Provide the (x, y) coordinate of the cell's center where the given text is located.  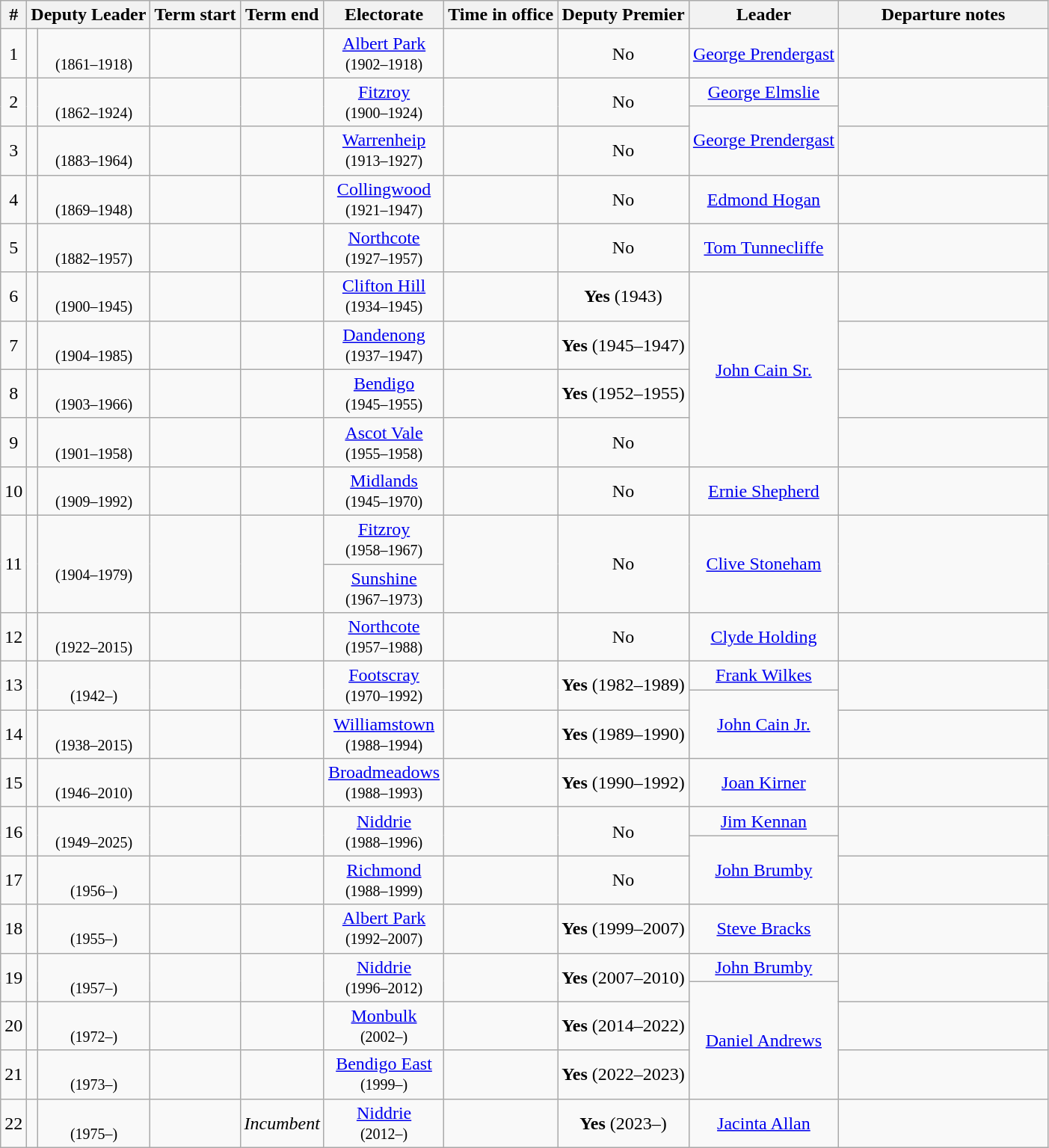
22 (13, 1123)
Jim Kennan (763, 821)
(1900–1945) (93, 296)
20 (13, 1025)
Broadmeadows(1988–1993) (384, 783)
Yes (1952–1955) (624, 393)
19 (13, 978)
Jacinta Allan (763, 1123)
Edmond Hogan (763, 199)
6 (13, 296)
(1901–1958) (93, 442)
2 (13, 102)
(1909–1992) (93, 490)
18 (13, 928)
John Cain Jr. (763, 724)
Electorate (384, 15)
16 (13, 831)
(1955–) (93, 928)
Incumbent (282, 1123)
Yes (2022–2023) (624, 1075)
12 (13, 637)
(1972–) (93, 1025)
Deputy Premier (624, 15)
# (13, 15)
(1942–) (93, 686)
Frank Wilkes (763, 676)
(1946–2010) (93, 783)
Richmond(1988–1999) (384, 880)
(1903–1966) (93, 393)
Albert Park(1992–2007) (384, 928)
10 (13, 490)
Leader (763, 15)
Term start (195, 15)
13 (13, 686)
Fitzroy(1900–1924) (384, 102)
(1869–1948) (93, 199)
14 (13, 734)
Niddrie(2012–) (384, 1123)
Albert Park(1902–1918) (384, 54)
(1956–) (93, 880)
Yes (1989–1990) (624, 734)
Niddrie(1988–1996) (384, 831)
21 (13, 1075)
Midlands(1945–1970) (384, 490)
(1882–1957) (93, 248)
Joan Kirner (763, 783)
(1883–1964) (93, 151)
Collingwood(1921–1947) (384, 199)
Warrenheip(1913–1927) (384, 151)
3 (13, 151)
(1975–) (93, 1123)
Yes (2014–2022) (624, 1025)
Time in office (501, 15)
Yes (1990–1992) (624, 783)
(1973–) (93, 1075)
Tom Tunnecliffe (763, 248)
5 (13, 248)
Steve Bracks (763, 928)
Departure notes (943, 15)
Monbulk(2002–) (384, 1025)
John Cain Sr. (763, 369)
7 (13, 345)
11 (13, 564)
Footscray(1970–1992) (384, 686)
Yes (2023–) (624, 1123)
8 (13, 393)
17 (13, 880)
Daniel Andrews (763, 1040)
9 (13, 442)
(1904–1979) (93, 564)
(1957–) (93, 978)
Yes (1945–1947) (624, 345)
(1938–2015) (93, 734)
Deputy Leader (88, 15)
(1861–1918) (93, 54)
Yes (1982–1989) (624, 686)
Yes (2007–2010) (624, 978)
Fitzroy(1958–1967) (384, 540)
4 (13, 199)
Clifton Hill(1934–1945) (384, 296)
Term end (282, 15)
(1922–2015) (93, 637)
Yes (1999–2007) (624, 928)
George Elmslie (763, 92)
(1862–1924) (93, 102)
Bendigo(1945–1955) (384, 393)
Niddrie(1996–2012) (384, 978)
Northcote(1957–1988) (384, 637)
Bendigo East(1999–) (384, 1075)
15 (13, 783)
Dandenong(1937–1947) (384, 345)
Sunshine(1967–1973) (384, 587)
Northcote(1927–1957) (384, 248)
Williamstown(1988–1994) (384, 734)
Clive Stoneham (763, 564)
(1904–1985) (93, 345)
1 (13, 54)
(1949–2025) (93, 831)
Ernie Shepherd (763, 490)
Clyde Holding (763, 637)
Yes (1943) (624, 296)
Ascot Vale(1955–1958) (384, 442)
